Determine the [x, y] coordinate at the center of the cell enclosing the given text.  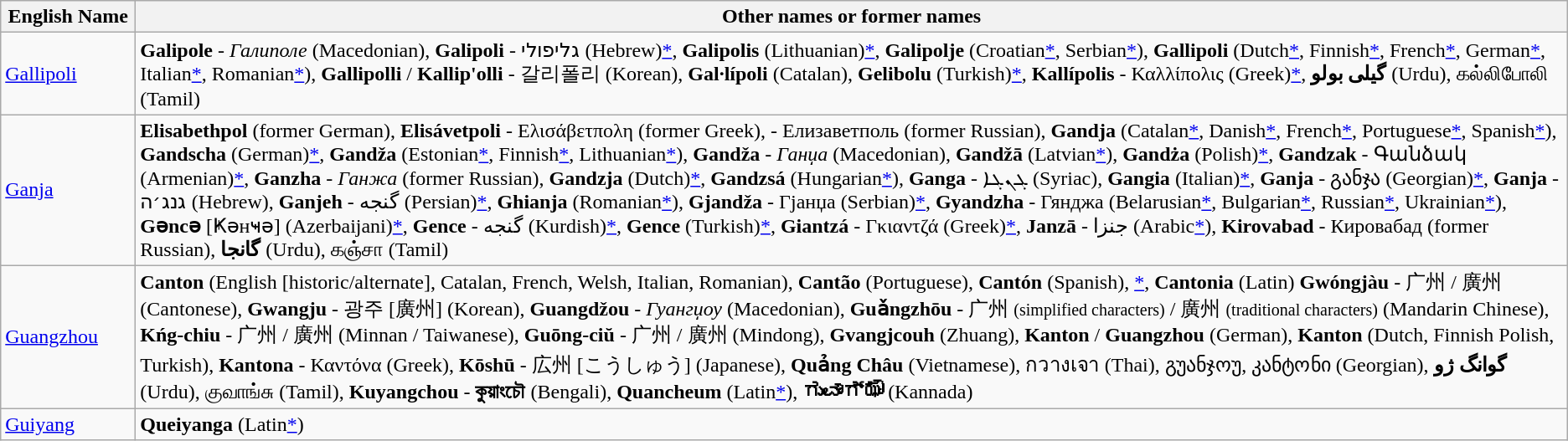
Queiyanga (Latin*) [851, 424]
English Name [69, 17]
Guangzhou [69, 336]
Ganja [69, 191]
Gallipoli [69, 74]
Other names or former names [851, 17]
Guiyang [69, 424]
